Return the (X, Y) coordinate for the center point of the cell that contains the specified text.  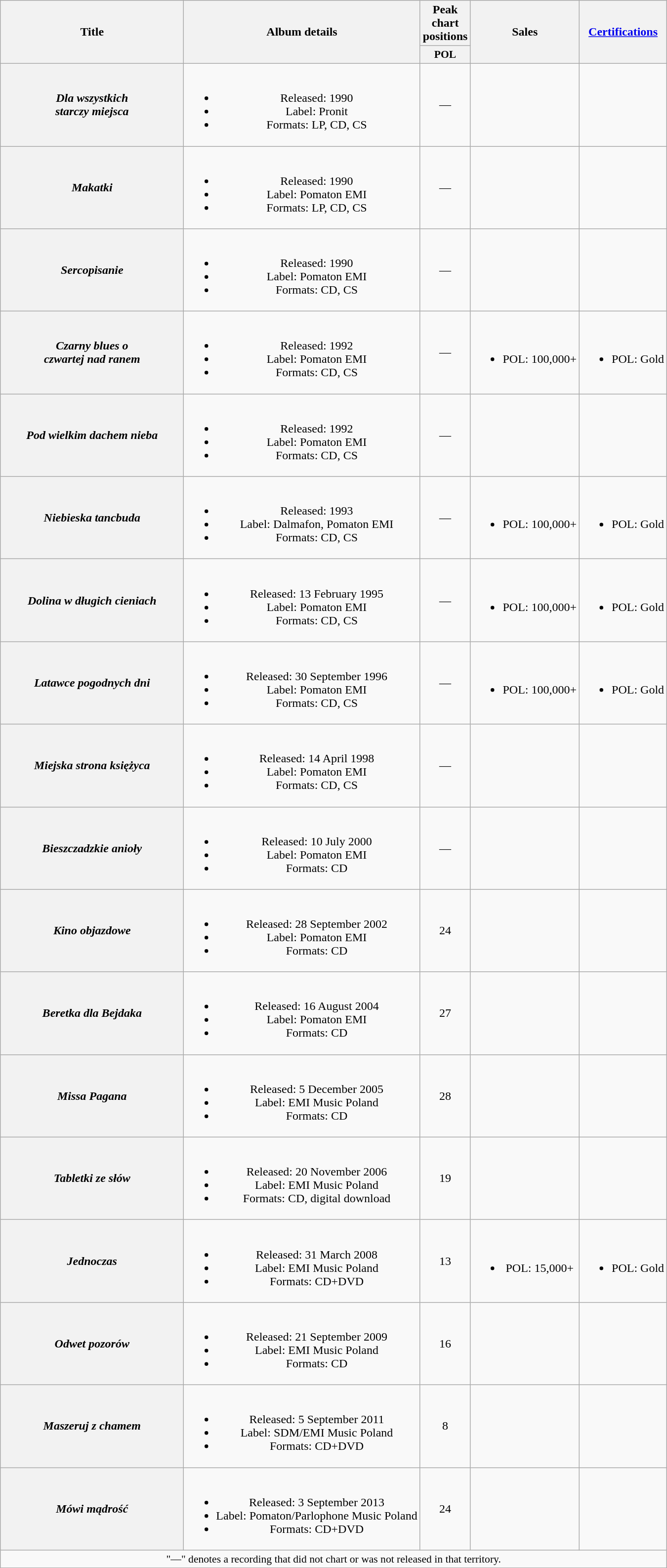
Miejska strona księżyca (92, 765)
Released: 30 September 1996Label: Pomaton EMIFormats: CD, CS (302, 683)
Released: 16 August 2004Label: Pomaton EMIFormats: CD (302, 1013)
Odwet pozorów (92, 1344)
Released: 31 March 2008Label: EMI Music PolandFormats: CD+DVD (302, 1261)
Released: 14 April 1998Label: Pomaton EMIFormats: CD, CS (302, 765)
Maszeruj z chamem (92, 1426)
Latawce pogodnych dni (92, 683)
Released: 20 November 2006Label: EMI Music PolandFormats: CD, digital download (302, 1178)
Released: 13 February 1995Label: Pomaton EMIFormats: CD, CS (302, 600)
Mówi mądrość (92, 1509)
Niebieska tancbuda (92, 518)
Released: 28 September 2002Label: Pomaton EMIFormats: CD (302, 930)
19 (445, 1178)
Released: 5 September 2011Label: SDM/EMI Music PolandFormats: CD+DVD (302, 1426)
POL: 15,000+ (525, 1261)
Released: 1993Label: Dalmafon, Pomaton EMIFormats: CD, CS (302, 518)
Pod wielkim dachem nieba (92, 435)
Kino objazdowe (92, 930)
Album details (302, 32)
Dla wszystkichstarczy miejsca (92, 105)
Released: 1990Label: PronitFormats: LP, CD, CS (302, 105)
27 (445, 1013)
Sales (525, 32)
Bieszczadzkie anioły (92, 848)
28 (445, 1095)
Released: 5 December 2005Label: EMI Music PolandFormats: CD (302, 1095)
8 (445, 1426)
"—" denotes a recording that did not chart or was not released in that territory. (334, 1559)
Makatki (92, 188)
16 (445, 1344)
Jednoczas (92, 1261)
Released: 1990Label: Pomaton EMIFormats: CD, CS (302, 270)
Released: 3 September 2013Label: Pomaton/Parlophone Music PolandFormats: CD+DVD (302, 1509)
13 (445, 1261)
POL (445, 55)
Tabletki ze słów (92, 1178)
Dolina w długich cieniach (92, 600)
Missa Pagana (92, 1095)
Sercopisanie (92, 270)
Czarny blues oczwartej nad ranem (92, 353)
Certifications (624, 32)
Beretka dla Bejdaka (92, 1013)
Released: 10 July 2000Label: Pomaton EMIFormats: CD (302, 848)
Released: 1990Label: Pomaton EMIFormats: LP, CD, CS (302, 188)
Released: 21 September 2009Label: EMI Music PolandFormats: CD (302, 1344)
Peak chart positions (445, 23)
Title (92, 32)
